Find where the given text appears and provide that cell's center as (x, y) coordinate. 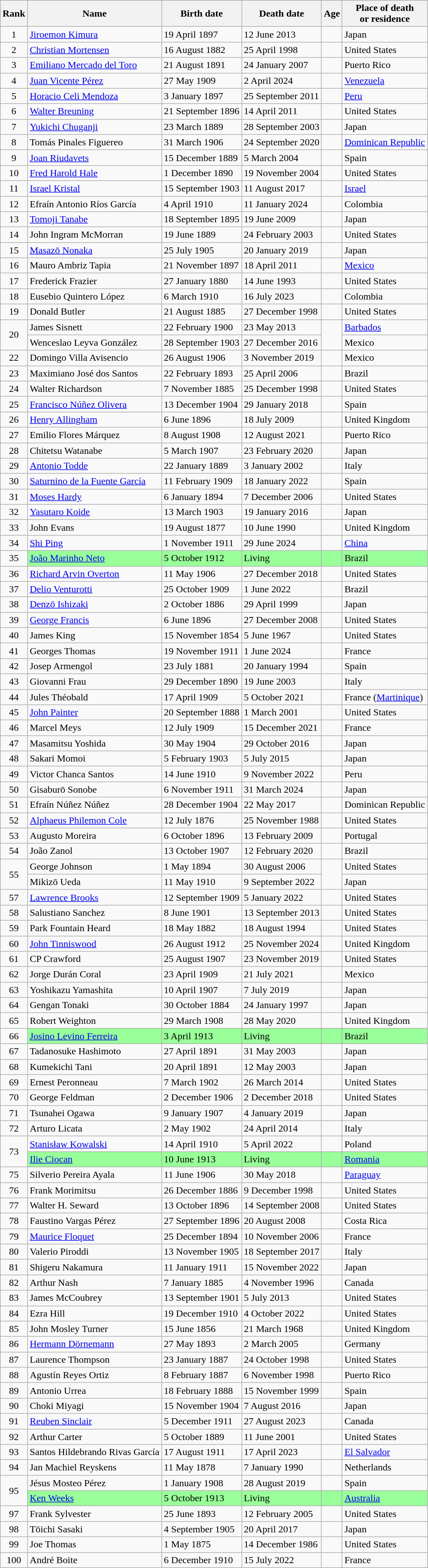
Tomoji Tanabe (95, 219)
Arthur Carter (95, 1437)
10 June 1913 (202, 1159)
30 October 1884 (202, 1005)
Josino Levino Ferreira (95, 1036)
41 (14, 651)
5 February 1903 (202, 759)
25 December 1998 (282, 389)
17 August 1911 (202, 1452)
El Salvador (385, 1452)
Marcel Meys (95, 728)
Birth date (202, 14)
25 November 2024 (282, 944)
94 (14, 1468)
Tōichi Sasaki (95, 1529)
Yasutaro Koide (95, 512)
Jésus Mosteo Pérez (95, 1483)
28 (14, 451)
Antonio Urrea (95, 1390)
9 (14, 157)
25 August 1907 (202, 959)
72 (14, 1128)
6 March 1910 (202, 296)
10 (14, 173)
4 January 2019 (282, 1113)
26 August 1912 (202, 944)
Juan Vicente Pérez (95, 81)
5 July 2013 (282, 1298)
11 May 1910 (202, 882)
28 August 2019 (282, 1483)
Fred Harold Hale (95, 173)
14 June 1910 (202, 774)
10 November 2006 (282, 1236)
14 April 1910 (202, 1144)
Jorge Durán Coral (95, 974)
Alphaeus Philemon Cole (95, 820)
15 December 2021 (282, 728)
Masazō Nonaka (95, 250)
James Sisnett (95, 327)
26 March 2014 (282, 1082)
Frederick Frazier (95, 281)
John Painter (95, 713)
Giovanni Frau (95, 681)
93 (14, 1452)
Joan Riudavets (95, 157)
12 June 2013 (282, 34)
21 September 1896 (202, 111)
36 (14, 574)
Saturnino de la Fuente García (95, 481)
83 (14, 1298)
19 December 1910 (202, 1313)
João Marinho Neto (95, 558)
6 December 1910 (202, 1560)
Masamitsu Yoshida (95, 743)
31 (14, 497)
21 November 1897 (202, 266)
12 February 2005 (282, 1514)
Christian Mortensen (95, 50)
Ilie Ciocan (95, 1159)
23 (14, 373)
James King (95, 635)
85 (14, 1329)
Gengan Tonaki (95, 1005)
Victor Chanca Santos (95, 774)
46 (14, 728)
20 April 2017 (282, 1529)
8 (14, 142)
Arturo Licata (95, 1128)
58 (14, 913)
Park Fountain Heard (95, 928)
29 (14, 466)
14 December 1986 (282, 1545)
16 (14, 266)
18 April 2011 (282, 266)
Jules Théobald (95, 697)
Laurence Thompson (95, 1360)
11 June 1906 (202, 1174)
35 (14, 558)
1 January 1908 (202, 1483)
13 October 1896 (202, 1206)
37 (14, 589)
99 (14, 1545)
27 December 1998 (282, 312)
7 August 2016 (282, 1406)
25 October 1909 (202, 589)
55 (14, 874)
Valerio Piroddi (95, 1252)
7 December 2006 (282, 497)
100 (14, 1560)
Shigeru Nakamura (95, 1267)
John Ingram McMorran (95, 235)
Ernest Peronneau (95, 1082)
Maurice Floquet (95, 1236)
27 May 1893 (202, 1344)
76 (14, 1190)
Santos Hildebrando Rivas García (95, 1452)
1 March 2001 (282, 713)
6 October 1896 (202, 836)
Walter H. Seward (95, 1206)
33 (14, 528)
54 (14, 851)
6 January 1894 (202, 497)
34 (14, 543)
51 (14, 805)
7 (14, 127)
1 December 1890 (202, 173)
97 (14, 1514)
1 November 1911 (202, 543)
10 June 1990 (282, 528)
Josep Armengol (95, 666)
11 January 2024 (282, 204)
80 (14, 1252)
25 November 1988 (282, 820)
98 (14, 1529)
9 September 2022 (282, 882)
Silverio Pereira Ayala (95, 1174)
CP Crawford (95, 959)
Yoshikazu Yamashita (95, 990)
88 (14, 1375)
5 October 1889 (202, 1437)
Ezra Hill (95, 1313)
50 (14, 789)
20 September 1888 (202, 713)
Reuben Sinclair (95, 1421)
11 May 1878 (202, 1468)
8 August 1908 (202, 435)
23 April 1909 (202, 974)
5 April 2022 (282, 1144)
Horacio Celi Mendoza (95, 96)
Costa Rica (385, 1221)
19 August 1877 (202, 528)
George Johnson (95, 866)
84 (14, 1313)
Efraín Núñez Núñez (95, 805)
Walter Breuning (95, 111)
30 May 1904 (202, 743)
Choki Miyagi (95, 1406)
1 May 1875 (202, 1545)
China (385, 543)
3 November 2019 (282, 358)
3 April 1913 (202, 1036)
22 February 1900 (202, 327)
Henry Allingham (95, 419)
13 (14, 219)
Kumekichi Tani (95, 1067)
19 November 1911 (202, 651)
12 September 1909 (202, 897)
Frank Sylvester (95, 1514)
57 (14, 897)
28 May 2020 (282, 1021)
15 November 1999 (282, 1390)
24 January 1997 (282, 1005)
12 July 1876 (202, 820)
Barbados (385, 327)
Portugal (385, 836)
Paraguay (385, 1174)
20 April 1891 (202, 1067)
25 (14, 404)
22 January 1889 (202, 466)
20 January 1994 (282, 666)
James McCoubrey (95, 1298)
18 May 1882 (202, 928)
21 July 2021 (282, 974)
Eusebio Quintero López (95, 296)
82 (14, 1283)
15 November 2022 (282, 1267)
11 June 2001 (282, 1437)
31 March 2024 (282, 789)
5 July 2015 (282, 759)
5 March 2004 (282, 157)
1 June 2022 (282, 589)
52 (14, 820)
68 (14, 1067)
30 May 2018 (282, 1174)
1 May 1894 (202, 866)
25 April 1998 (282, 50)
15 June 1856 (202, 1329)
12 August 2021 (282, 435)
Age (332, 14)
2 March 2005 (282, 1344)
5 June 1967 (282, 635)
18 July 2009 (282, 419)
27 January 1880 (202, 281)
Mauro Ambriz Tapia (95, 266)
9 January 1907 (202, 1113)
Efraín Antonio Ríos García (95, 204)
Tomás Pinales Figuereo (95, 142)
18 (14, 296)
Arthur Nash (95, 1283)
18 February 1888 (202, 1390)
5 October 2021 (282, 697)
Israel (385, 188)
Shi Ping (95, 543)
7 November 1885 (202, 389)
25 December 1894 (202, 1236)
48 (14, 759)
John Evans (95, 528)
21 March 1968 (282, 1329)
Jiroemon Kimura (95, 34)
30 August 2006 (282, 866)
5 October 1912 (202, 558)
4 April 1910 (202, 204)
15 December 1889 (202, 157)
Yukichi Chuganji (95, 127)
26 December 1886 (202, 1190)
90 (14, 1406)
24 October 1998 (282, 1360)
45 (14, 713)
Rank (14, 14)
27 April 1891 (202, 1051)
4 (14, 81)
João Zanol (95, 851)
John Tinniswood (95, 944)
8 June 1901 (202, 913)
George Francis (95, 620)
Robert Weighton (95, 1021)
20 August 2008 (282, 1221)
16 July 2023 (282, 296)
4 November 1996 (282, 1283)
17 April 2023 (282, 1452)
Delio Venturotti (95, 589)
19 April 1897 (202, 34)
73 (14, 1151)
3 January 1897 (202, 96)
24 January 2007 (282, 65)
19 June 1889 (202, 235)
60 (14, 944)
31 March 1906 (202, 142)
John Mosley Turner (95, 1329)
29 October 2016 (282, 743)
15 September 1903 (202, 188)
11 January 1911 (202, 1267)
38 (14, 604)
Joe Thomas (95, 1545)
Place of deathor residence (385, 14)
1 June 2024 (282, 651)
5 December 1911 (202, 1421)
26 (14, 419)
18 January 2022 (282, 481)
70 (14, 1098)
Faustino Vargas Pérez (95, 1221)
3 January 2002 (282, 466)
18 September 2017 (282, 1252)
21 August 1885 (202, 312)
6 (14, 111)
George Feldman (95, 1098)
Australia (385, 1498)
5 January 2022 (282, 897)
43 (14, 681)
1 (14, 34)
Georges Thomas (95, 651)
20 January 2019 (282, 250)
Frank Morimitsu (95, 1190)
18 August 1994 (282, 928)
64 (14, 1005)
Poland (385, 1144)
67 (14, 1051)
13 February 2009 (282, 836)
Salustiano Sanchez (95, 913)
31 May 2003 (282, 1051)
Gisaburō Sonobe (95, 789)
14 September 2008 (282, 1206)
Augusto Moreira (95, 836)
27 December 2008 (282, 620)
77 (14, 1206)
18 September 1895 (202, 219)
15 July 2022 (282, 1560)
49 (14, 774)
39 (14, 620)
Emiliano Mercado del Toro (95, 65)
Francisco Núñez Olivera (95, 404)
89 (14, 1390)
29 March 1908 (202, 1021)
12 February 2020 (282, 851)
23 March 1889 (202, 127)
13 December 1904 (202, 404)
27 December 2018 (282, 574)
Death date (282, 14)
30 (14, 481)
19 June 2003 (282, 681)
20 (14, 335)
13 March 1903 (202, 512)
7 January 1990 (282, 1468)
9 November 2022 (282, 774)
27 December 2016 (282, 343)
Germany (385, 1344)
5 (14, 96)
92 (14, 1437)
France (Martinique) (385, 697)
7 March 1902 (202, 1082)
24 April 2014 (282, 1128)
66 (14, 1036)
25 June 1893 (202, 1514)
29 December 1890 (202, 681)
19 January 2016 (282, 512)
Israel Kristal (95, 188)
Domingo Villa Avisencio (95, 358)
Agustín Reyes Ortiz (95, 1375)
28 September 1903 (202, 343)
59 (14, 928)
78 (14, 1221)
24 (14, 389)
26 August 1906 (202, 358)
7 January 1885 (202, 1283)
3 (14, 65)
Wenceslao Leyva González (95, 343)
11 August 2017 (282, 188)
4 September 1905 (202, 1529)
22 (14, 358)
14 June 1993 (282, 281)
Name (95, 14)
13 September 2013 (282, 913)
65 (14, 1021)
Sakari Momoi (95, 759)
8 February 1887 (202, 1375)
Lawrence Brooks (95, 897)
15 (14, 250)
19 (14, 312)
12 (14, 204)
Walter Richardson (95, 389)
19 November 2004 (282, 173)
Tadanosuke Hashimoto (95, 1051)
Netherlands (385, 1468)
44 (14, 697)
24 September 2020 (282, 142)
21 August 1891 (202, 65)
Chitetsu Watanabe (95, 451)
Moses Hardy (95, 497)
23 January 1887 (202, 1360)
27 (14, 435)
11 February 1909 (202, 481)
Jan Machiel Reyskens (95, 1468)
32 (14, 512)
13 November 1905 (202, 1252)
Hermann Dörnemann (95, 1344)
86 (14, 1344)
6 November 1998 (282, 1375)
17 (14, 281)
71 (14, 1113)
16 August 1882 (202, 50)
Donald Butler (95, 312)
2 December 2018 (282, 1098)
14 (14, 235)
91 (14, 1421)
69 (14, 1082)
23 May 2013 (282, 327)
61 (14, 959)
25 September 2011 (282, 96)
Richard Arvin Overton (95, 574)
28 December 1904 (202, 805)
53 (14, 836)
15 November 1904 (202, 1406)
25 April 2006 (282, 373)
24 February 2003 (282, 235)
17 April 1909 (202, 697)
22 May 2017 (282, 805)
9 December 1998 (282, 1190)
5 March 1907 (202, 451)
Antonio Todde (95, 466)
14 April 2011 (282, 111)
29 January 2018 (282, 404)
7 July 2019 (282, 990)
11 May 1906 (202, 574)
40 (14, 635)
Stanisław Kowalski (95, 1144)
Maximiano José dos Santos (95, 373)
23 November 2019 (282, 959)
29 June 2024 (282, 543)
63 (14, 990)
95 (14, 1491)
29 April 1999 (282, 604)
23 February 2020 (282, 451)
Tsunahei Ogawa (95, 1113)
Venezuela (385, 81)
19 June 2009 (282, 219)
2 (14, 50)
25 July 1905 (202, 250)
Denzō Ishizaki (95, 604)
79 (14, 1236)
47 (14, 743)
André Boite (95, 1560)
5 October 1913 (202, 1498)
75 (14, 1174)
Emilio Flores Márquez (95, 435)
87 (14, 1360)
2 April 2024 (282, 81)
27 August 2023 (282, 1421)
15 November 1854 (202, 635)
23 July 1881 (202, 666)
Mikizō Ueda (95, 882)
Romania (385, 1159)
10 April 1907 (202, 990)
62 (14, 974)
6 November 1911 (202, 789)
81 (14, 1267)
4 October 2022 (282, 1313)
27 September 1896 (202, 1221)
28 September 2003 (282, 127)
12 July 1909 (202, 728)
Ken Weeks (95, 1498)
13 October 1907 (202, 851)
22 February 1893 (202, 373)
11 (14, 188)
27 May 1909 (202, 81)
2 May 1902 (202, 1128)
2 October 1886 (202, 604)
2 December 1906 (202, 1098)
13 September 1901 (202, 1298)
42 (14, 666)
12 May 2003 (282, 1067)
